From the cell containing the given text, extract its center point as (X, Y) coordinate. 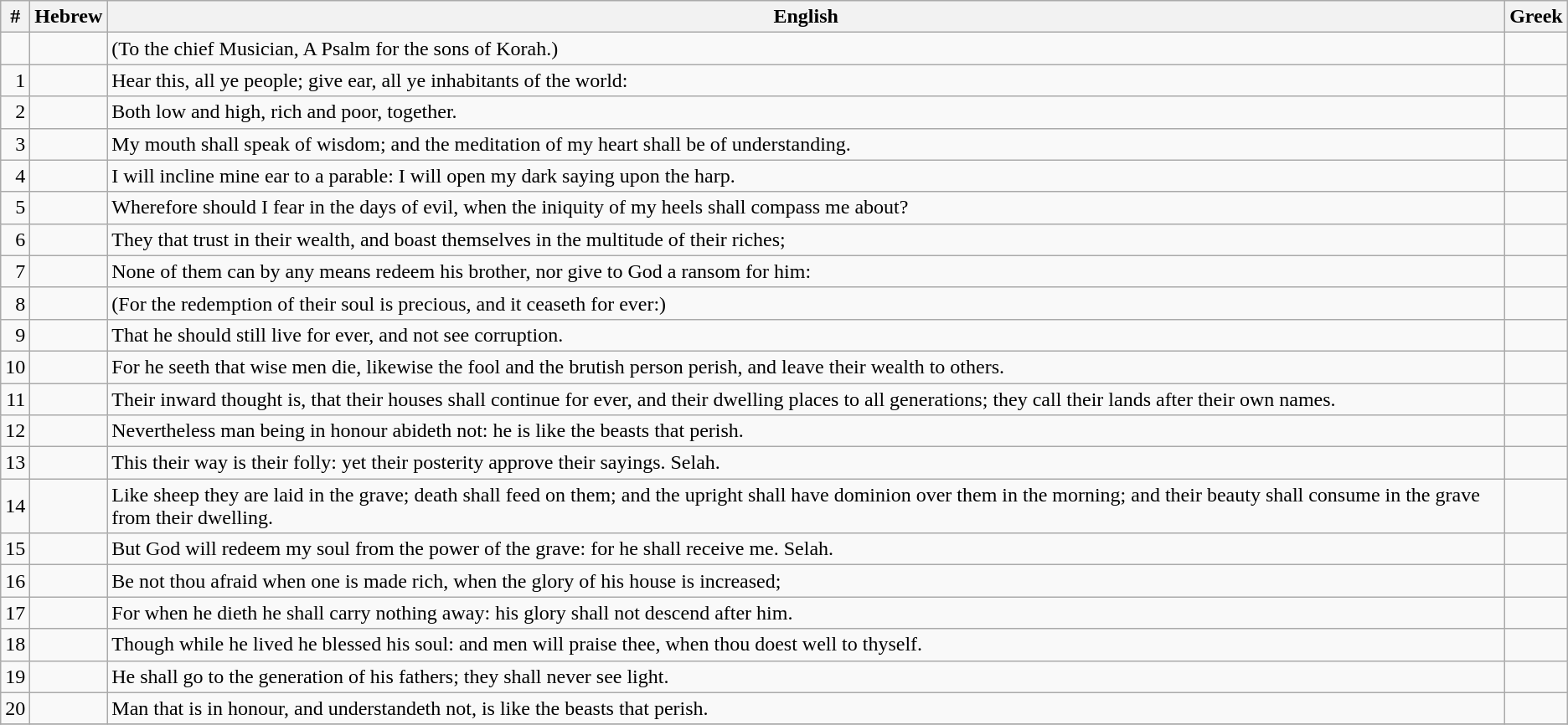
6 (15, 239)
16 (15, 581)
English (806, 17)
Hebrew (69, 17)
5 (15, 208)
Man that is in honour, and understandeth not, is like the beasts that perish. (806, 708)
Greek (1536, 17)
Wherefore should I fear in the days of evil, when the iniquity of my heels shall compass me about? (806, 208)
None of them can by any means redeem his brother, nor give to God a ransom for him: (806, 271)
7 (15, 271)
9 (15, 335)
They that trust in their wealth, and boast themselves in the multitude of their riches; (806, 239)
Hear this, all ye people; give ear, all ye inhabitants of the world: (806, 80)
That he should still live for ever, and not see corruption. (806, 335)
17 (15, 613)
For when he dieth he shall carry nothing away: his glory shall not descend after him. (806, 613)
15 (15, 549)
He shall go to the generation of his fathers; they shall never see light. (806, 676)
18 (15, 645)
My mouth shall speak of wisdom; and the meditation of my heart shall be of understanding. (806, 144)
4 (15, 176)
Be not thou afraid when one is made rich, when the glory of his house is increased; (806, 581)
Though while he lived he blessed his soul: and men will praise thee, when thou doest well to thyself. (806, 645)
(To the chief Musician, A Psalm for the sons of Korah.) (806, 49)
19 (15, 676)
14 (15, 506)
20 (15, 708)
Both low and high, rich and poor, together. (806, 112)
I will incline mine ear to a parable: I will open my dark saying upon the harp. (806, 176)
# (15, 17)
But God will redeem my soul from the power of the grave: for he shall receive me. Selah. (806, 549)
(For the redemption of their soul is precious, and it ceaseth for ever:) (806, 303)
13 (15, 463)
For he seeth that wise men die, likewise the fool and the brutish person perish, and leave their wealth to others. (806, 367)
This their way is their folly: yet their posterity approve their sayings. Selah. (806, 463)
3 (15, 144)
Nevertheless man being in honour abideth not: he is like the beasts that perish. (806, 431)
8 (15, 303)
1 (15, 80)
2 (15, 112)
12 (15, 431)
11 (15, 399)
10 (15, 367)
